Detect which cell encompasses the target text, then output its (X, Y) center coordinate. 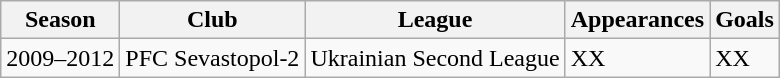
2009–2012 (60, 58)
Goals (745, 20)
Season (60, 20)
Appearances (637, 20)
PFC Sevastopol-2 (212, 58)
Ukrainian Second League (435, 58)
League (435, 20)
Club (212, 20)
